Scan for the cell matching the given text and deliver its (X, Y) coordinate at center. 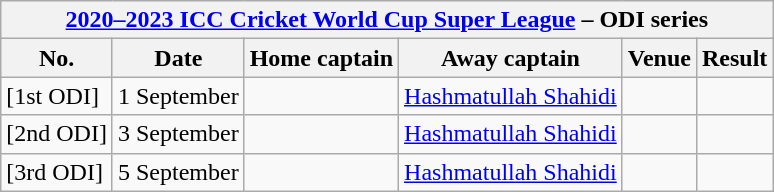
Venue (659, 58)
Date (178, 58)
1 September (178, 96)
Away captain (511, 58)
Home captain (321, 58)
2020–2023 ICC Cricket World Cup Super League – ODI series (387, 20)
[3rd ODI] (57, 172)
[1st ODI] (57, 96)
5 September (178, 172)
3 September (178, 134)
[2nd ODI] (57, 134)
No. (57, 58)
Result (734, 58)
